For the text-containing cell, return its midpoint in (x, y) coordinate format. 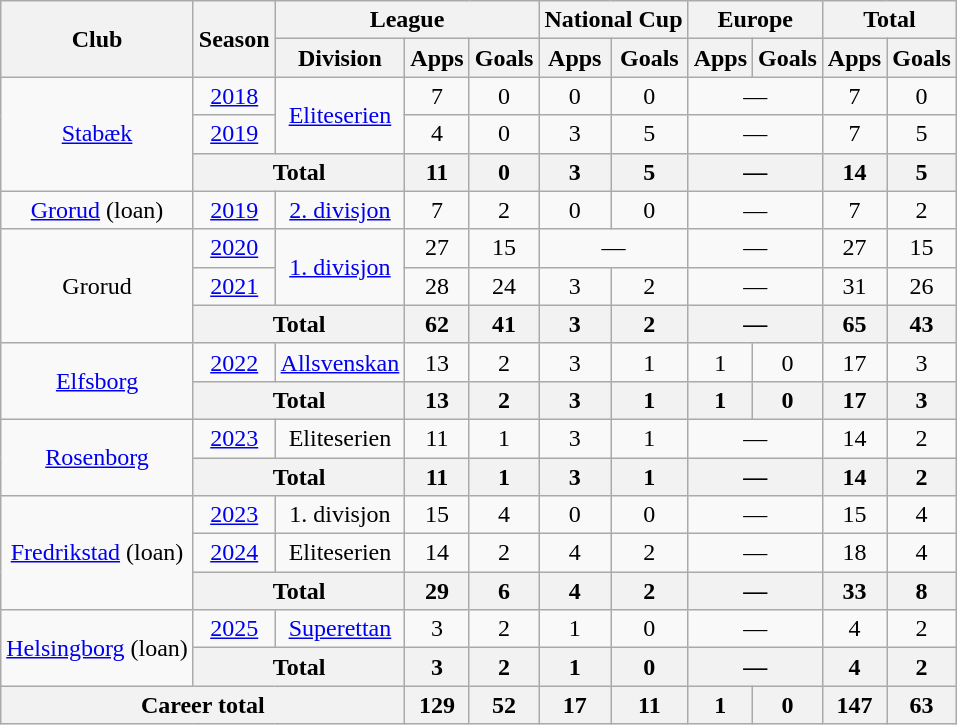
Europe (755, 20)
24 (504, 286)
2018 (234, 96)
2022 (234, 362)
63 (922, 705)
43 (922, 324)
Grorud (98, 286)
Fredrikstad (loan) (98, 553)
41 (504, 324)
National Cup (614, 20)
6 (504, 591)
29 (437, 591)
129 (437, 705)
2025 (234, 629)
Club (98, 39)
2020 (234, 248)
Allsvenskan (340, 362)
2024 (234, 553)
Elfsborg (98, 381)
Division (340, 58)
28 (437, 286)
Superettan (340, 629)
Stabæk (98, 134)
52 (504, 705)
Season (234, 39)
2021 (234, 286)
65 (854, 324)
33 (854, 591)
18 (854, 553)
62 (437, 324)
Grorud (loan) (98, 210)
2. divisjon (340, 210)
26 (922, 286)
31 (854, 286)
147 (854, 705)
League (407, 20)
Career total (203, 705)
Rosenborg (98, 457)
Helsingborg (loan) (98, 648)
8 (922, 591)
